Return [x, y] of the center of cell containing provided text 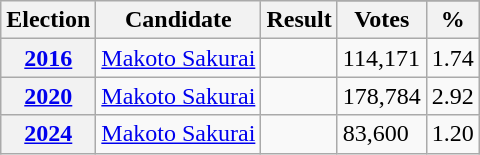
2016 [48, 58]
Votes [382, 20]
Result [299, 20]
2020 [48, 96]
Election [48, 20]
1.20 [452, 134]
2024 [48, 134]
% [452, 20]
1.74 [452, 58]
178,784 [382, 96]
83,600 [382, 134]
2.92 [452, 96]
114,171 [382, 58]
Candidate [178, 20]
